Provide the [X, Y] coordinate of the cell's center where the given text is located.  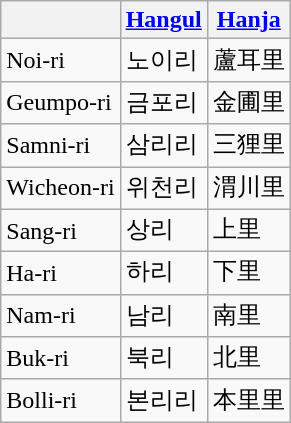
渭川里 [248, 188]
北里 [248, 358]
삼리리 [164, 146]
Noi-ri [60, 60]
Buk-ri [60, 358]
Samni-ri [60, 146]
南里 [248, 316]
金圃里 [248, 102]
하리 [164, 274]
Hangul [164, 20]
남리 [164, 316]
Wicheon-ri [60, 188]
三狸里 [248, 146]
Hanja [248, 20]
금포리 [164, 102]
Geumpo-ri [60, 102]
本里里 [248, 400]
본리리 [164, 400]
위천리 [164, 188]
蘆耳里 [248, 60]
노이리 [164, 60]
Nam-ri [60, 316]
Sang-ri [60, 230]
상리 [164, 230]
下里 [248, 274]
북리 [164, 358]
Bolli-ri [60, 400]
上里 [248, 230]
Ha-ri [60, 274]
